Provide the (x, y) coordinate of the cell's center where the given text is located.  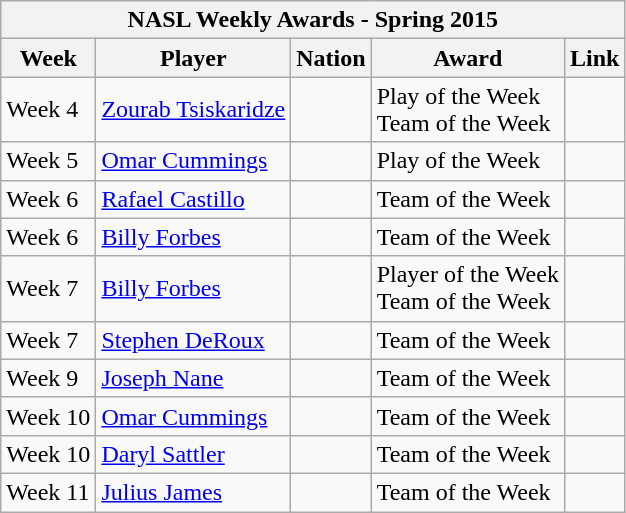
Play of the Week (468, 161)
NASL Weekly Awards - Spring 2015 (313, 20)
Play of the WeekTeam of the Week (468, 110)
Week 9 (48, 378)
Week 4 (48, 110)
Nation (331, 58)
Player of the WeekTeam of the Week (468, 288)
Rafael Castillo (194, 199)
Link (594, 58)
Award (468, 58)
Zourab Tsiskaridze (194, 110)
Week 11 (48, 492)
Julius James (194, 492)
Stephen DeRoux (194, 340)
Player (194, 58)
Week (48, 58)
Daryl Sattler (194, 454)
Joseph Nane (194, 378)
Week 5 (48, 161)
